Search for the cell housing the specified text and yield its (x, y) center coordinate. 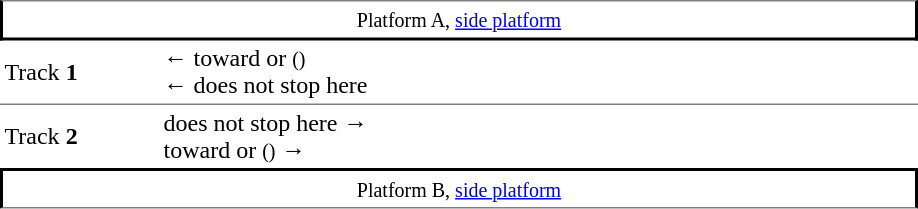
Platform B, side platform (459, 188)
Platform A, side platform (459, 20)
does not stop here → toward or () → (538, 136)
← toward or ()← does not stop here (538, 72)
Track 2 (80, 136)
Track 1 (80, 72)
